Find where the given text appears and provide that cell's center as [X, Y] coordinate. 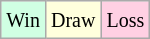
Draw [72, 20]
Loss [126, 20]
Win [24, 20]
